From the cell containing the given text, extract its center point as (x, y) coordinate. 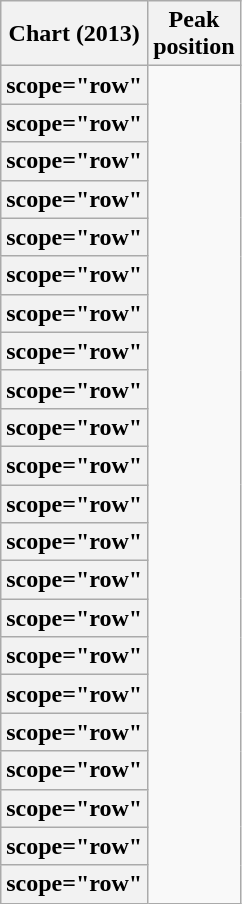
Peakposition (194, 34)
Chart (2013) (74, 34)
